Output the [X, Y] coordinate of the center of the cell containing the given text.  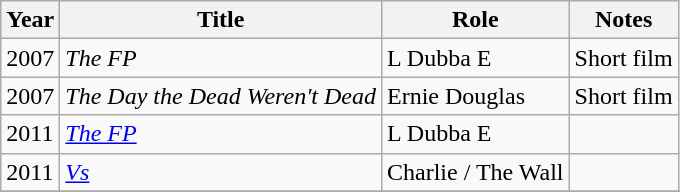
Charlie / The Wall [475, 172]
Vs [221, 172]
Title [221, 20]
Year [30, 20]
Notes [624, 20]
The Day the Dead Weren't Dead [221, 96]
Ernie Douglas [475, 96]
Role [475, 20]
